Extract the [X, Y] coordinate from the center of the cell holding the provided text.  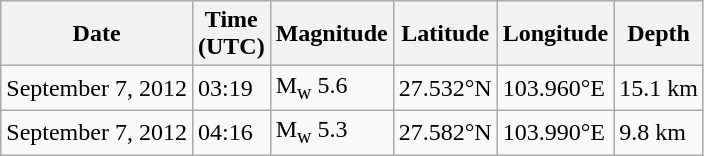
Date [97, 34]
03:19 [231, 88]
9.8 km [659, 132]
103.990°E [555, 132]
Mw 5.3 [332, 132]
Depth [659, 34]
Magnitude [332, 34]
15.1 km [659, 88]
103.960°E [555, 88]
Longitude [555, 34]
04:16 [231, 132]
Latitude [445, 34]
27.532°N [445, 88]
Time(UTC) [231, 34]
27.582°N [445, 132]
Mw 5.6 [332, 88]
